Search for the cell housing the specified text and yield its (X, Y) center coordinate. 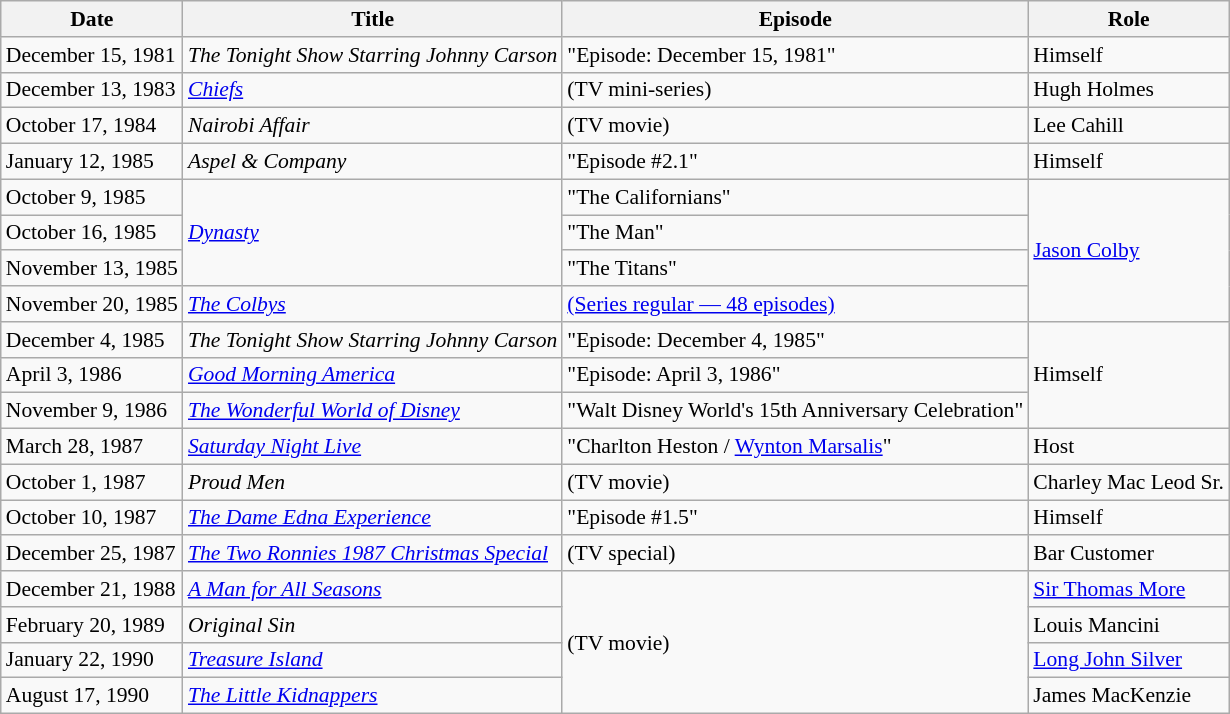
A Man for All Seasons (372, 589)
Chiefs (372, 90)
Original Sin (372, 625)
Host (1128, 447)
March 28, 1987 (92, 447)
Louis Mancini (1128, 625)
Episode (795, 19)
Aspel & Company (372, 162)
The Two Ronnies 1987 Christmas Special (372, 554)
James MacKenzie (1128, 696)
February 20, 1989 (92, 625)
December 21, 1988 (92, 589)
(Series regular — 48 episodes) (795, 304)
(TV special) (795, 554)
Lee Cahill (1128, 126)
October 9, 1985 (92, 197)
Proud Men (372, 482)
The Dame Edna Experience (372, 518)
December 15, 1981 (92, 55)
The Colbys (372, 304)
Bar Customer (1128, 554)
"Episode #2.1" (795, 162)
November 20, 1985 (92, 304)
"Episode #1.5" (795, 518)
The Wonderful World of Disney (372, 411)
October 10, 1987 (92, 518)
"Charlton Heston / Wynton Marsalis" (795, 447)
October 16, 1985 (92, 233)
(TV mini-series) (795, 90)
"The Titans" (795, 269)
"Episode: December 15, 1981" (795, 55)
January 12, 1985 (92, 162)
Nairobi Affair (372, 126)
Dynasty (372, 232)
December 4, 1985 (92, 340)
"Episode: December 4, 1985" (795, 340)
December 25, 1987 (92, 554)
Charley Mac Leod Sr. (1128, 482)
January 22, 1990 (92, 660)
The Little Kidnappers (372, 696)
November 13, 1985 (92, 269)
Hugh Holmes (1128, 90)
Role (1128, 19)
Treasure Island (372, 660)
"The Californians" (795, 197)
April 3, 1986 (92, 375)
November 9, 1986 (92, 411)
Saturday Night Live (372, 447)
"Episode: April 3, 1986" (795, 375)
August 17, 1990 (92, 696)
Long John Silver (1128, 660)
Sir Thomas More (1128, 589)
Title (372, 19)
October 1, 1987 (92, 482)
Jason Colby (1128, 250)
October 17, 1984 (92, 126)
Good Morning America (372, 375)
"Walt Disney World's 15th Anniversary Celebration" (795, 411)
December 13, 1983 (92, 90)
Date (92, 19)
"The Man" (795, 233)
